Return (x, y) of the center of cell containing provided text 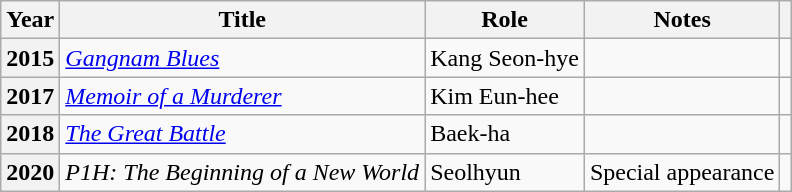
Baek-ha (505, 134)
Role (505, 20)
2020 (30, 172)
Kim Eun-hee (505, 96)
2017 (30, 96)
Memoir of a Murderer (242, 96)
2018 (30, 134)
Special appearance (682, 172)
Year (30, 20)
P1H: The Beginning of a New World (242, 172)
Notes (682, 20)
Seolhyun (505, 172)
Title (242, 20)
2015 (30, 58)
Kang Seon-hye (505, 58)
Gangnam Blues (242, 58)
The Great Battle (242, 134)
